For the text-containing cell, return its midpoint in [X, Y] coordinate format. 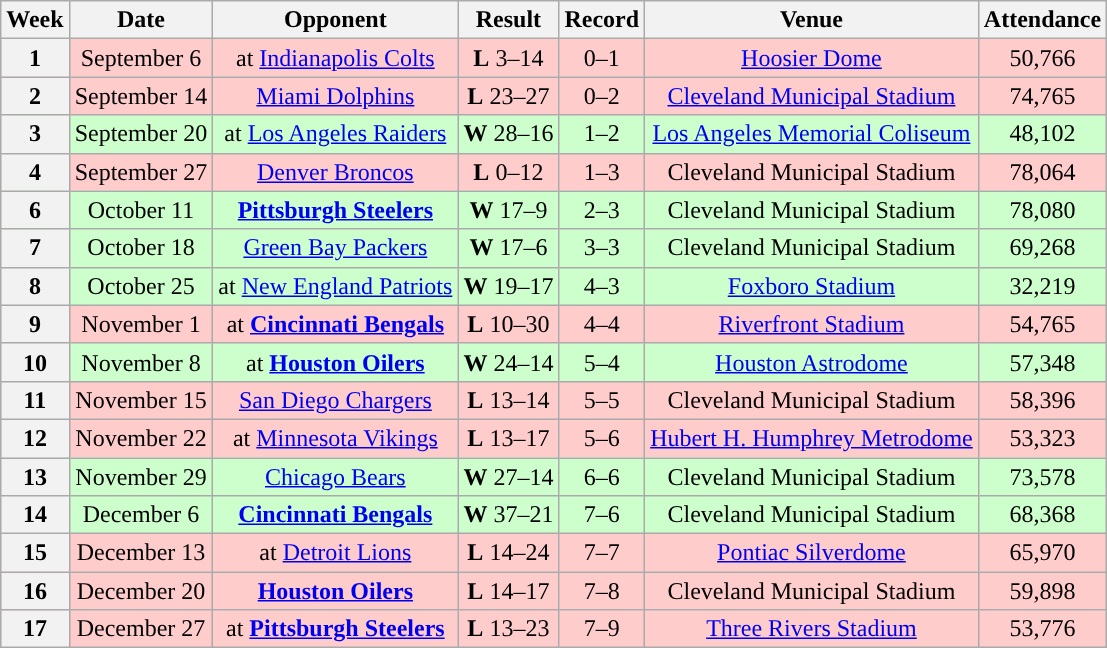
48,102 [1042, 134]
September 6 [141, 58]
Foxboro Stadium [812, 286]
October 18 [141, 248]
53,323 [1042, 438]
Venue [812, 20]
L 14–17 [508, 591]
Cincinnati Bengals [336, 515]
0–2 [602, 96]
4 [35, 172]
October 25 [141, 286]
Pontiac Silverdome [812, 553]
2–3 [602, 210]
Los Angeles Memorial Coliseum [812, 134]
W 28–16 [508, 134]
L 10–30 [508, 324]
57,348 [1042, 362]
L 13–17 [508, 438]
L 14–24 [508, 553]
November 8 [141, 362]
L 0–12 [508, 172]
December 6 [141, 515]
at Los Angeles Raiders [336, 134]
9 [35, 324]
59,898 [1042, 591]
8 [35, 286]
November 29 [141, 477]
Pittsburgh Steelers [336, 210]
Result [508, 20]
10 [35, 362]
5–6 [602, 438]
74,765 [1042, 96]
Date [141, 20]
2 [35, 96]
1–2 [602, 134]
12 [35, 438]
Green Bay Packers [336, 248]
San Diego Chargers [336, 400]
7–8 [602, 591]
Attendance [1042, 20]
0–1 [602, 58]
December 20 [141, 591]
at New England Patriots [336, 286]
W 27–14 [508, 477]
7 [35, 248]
14 [35, 515]
September 20 [141, 134]
L 13–14 [508, 400]
3 [35, 134]
69,268 [1042, 248]
73,578 [1042, 477]
Three Rivers Stadium [812, 629]
54,765 [1042, 324]
at Cincinnati Bengals [336, 324]
17 [35, 629]
5–4 [602, 362]
at Indianapolis Colts [336, 58]
L 13–23 [508, 629]
1–3 [602, 172]
Houston Astrodome [812, 362]
3–3 [602, 248]
November 15 [141, 400]
Opponent [336, 20]
11 [35, 400]
November 1 [141, 324]
7–9 [602, 629]
7–7 [602, 553]
Hoosier Dome [812, 58]
65,970 [1042, 553]
6 [35, 210]
7–6 [602, 515]
at Houston Oilers [336, 362]
15 [35, 553]
December 13 [141, 553]
L 3–14 [508, 58]
at Minnesota Vikings [336, 438]
Miami Dolphins [336, 96]
December 27 [141, 629]
32,219 [1042, 286]
4–4 [602, 324]
5–5 [602, 400]
W 17–9 [508, 210]
78,064 [1042, 172]
Houston Oilers [336, 591]
W 17–6 [508, 248]
13 [35, 477]
October 11 [141, 210]
Hubert H. Humphrey Metrodome [812, 438]
L 23–27 [508, 96]
Record [602, 20]
50,766 [1042, 58]
at Detroit Lions [336, 553]
4–3 [602, 286]
6–6 [602, 477]
1 [35, 58]
Week [35, 20]
September 27 [141, 172]
16 [35, 591]
78,080 [1042, 210]
W 24–14 [508, 362]
at Pittsburgh Steelers [336, 629]
November 22 [141, 438]
58,396 [1042, 400]
Chicago Bears [336, 477]
September 14 [141, 96]
W 19–17 [508, 286]
Riverfront Stadium [812, 324]
W 37–21 [508, 515]
53,776 [1042, 629]
68,368 [1042, 515]
Denver Broncos [336, 172]
